Find where the given text appears and provide that cell's center as [x, y] coordinate. 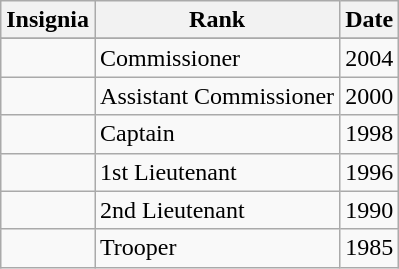
Captain [218, 134]
1985 [370, 248]
Assistant Commissioner [218, 96]
2nd Lieutenant [218, 210]
2000 [370, 96]
1990 [370, 210]
Commissioner [218, 58]
1996 [370, 172]
1998 [370, 134]
Insignia [48, 20]
Rank [218, 20]
Trooper [218, 248]
1st Lieutenant [218, 172]
Date [370, 20]
2004 [370, 58]
